Output the (X, Y) coordinate of the center of the cell containing the given text.  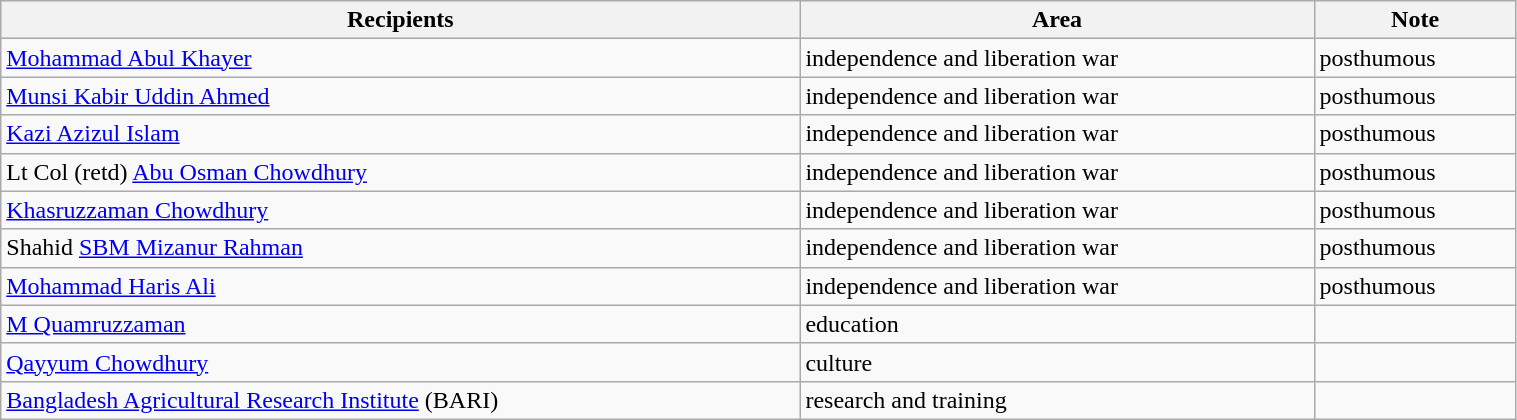
Bangladesh Agricultural Research Institute (BARI) (400, 400)
Note (1415, 20)
Kazi Azizul Islam (400, 134)
Mohammad Abul Khayer (400, 58)
Qayyum Chowdhury (400, 362)
culture (1057, 362)
M Quamruzzaman (400, 324)
Area (1057, 20)
Munsi Kabir Uddin Ahmed (400, 96)
Lt Col (retd) Abu Osman Chowdhury (400, 172)
Mohammad Haris Ali (400, 286)
Shahid SBM Mizanur Rahman (400, 248)
education (1057, 324)
Khasruzzaman Chowdhury (400, 210)
Recipients (400, 20)
research and training (1057, 400)
